Detect which cell encompasses the target text, then output its (X, Y) center coordinate. 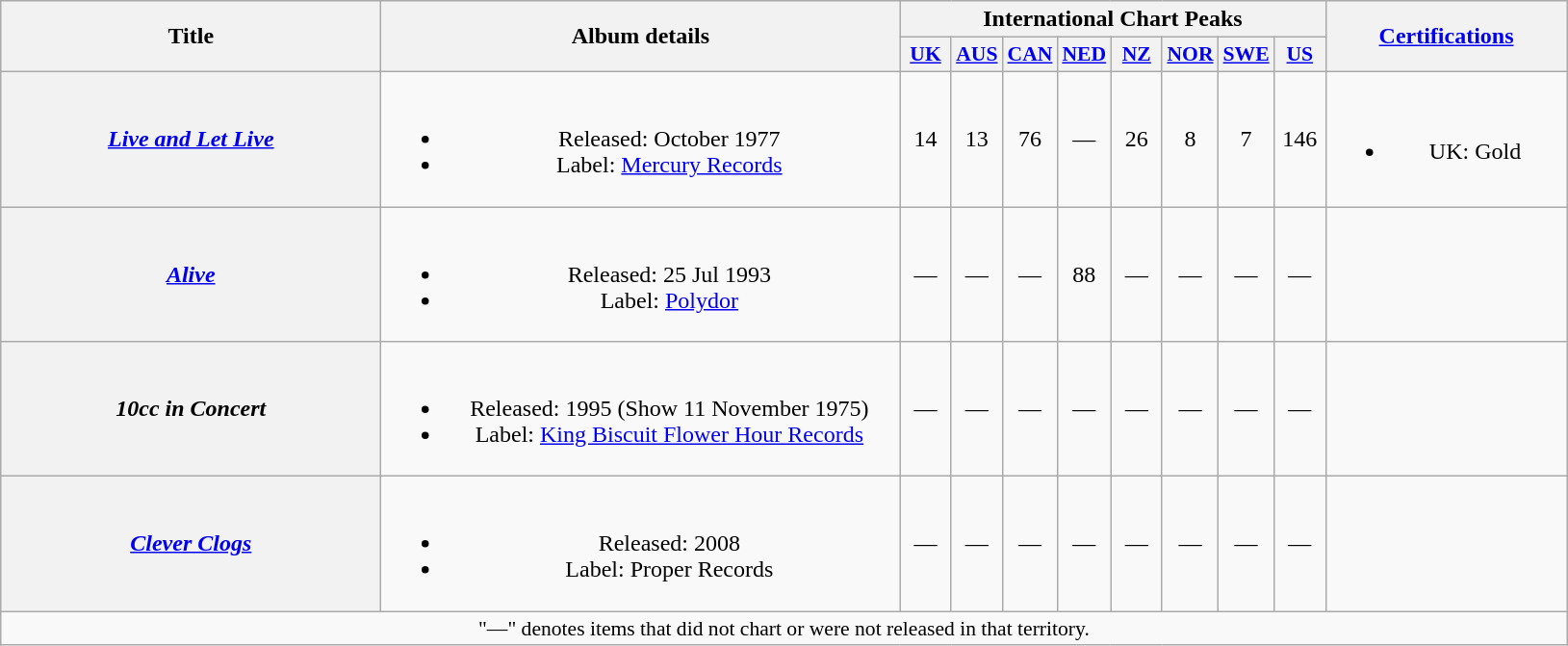
US (1299, 55)
Clever Clogs (191, 544)
Title (191, 37)
CAN (1030, 55)
SWE (1247, 55)
13 (976, 139)
8 (1190, 139)
International Chart Peaks (1113, 19)
146 (1299, 139)
AUS (976, 55)
Released: 2008Label: Proper Records (641, 544)
7 (1247, 139)
Alive (191, 273)
UK (926, 55)
Released: 25 Jul 1993Label: Polydor (641, 273)
Released: October 1977Label: Mercury Records (641, 139)
Released: 1995 (Show 11 November 1975)Label: King Biscuit Flower Hour Records (641, 409)
14 (926, 139)
Certifications (1446, 37)
UK: Gold (1446, 139)
"—" denotes items that did not chart or were not released in that territory. (784, 629)
76 (1030, 139)
NOR (1190, 55)
88 (1084, 273)
Live and Let Live (191, 139)
Album details (641, 37)
NED (1084, 55)
26 (1136, 139)
10cc in Concert (191, 409)
NZ (1136, 55)
